Output the [X, Y] coordinate of the center of the cell containing the given text.  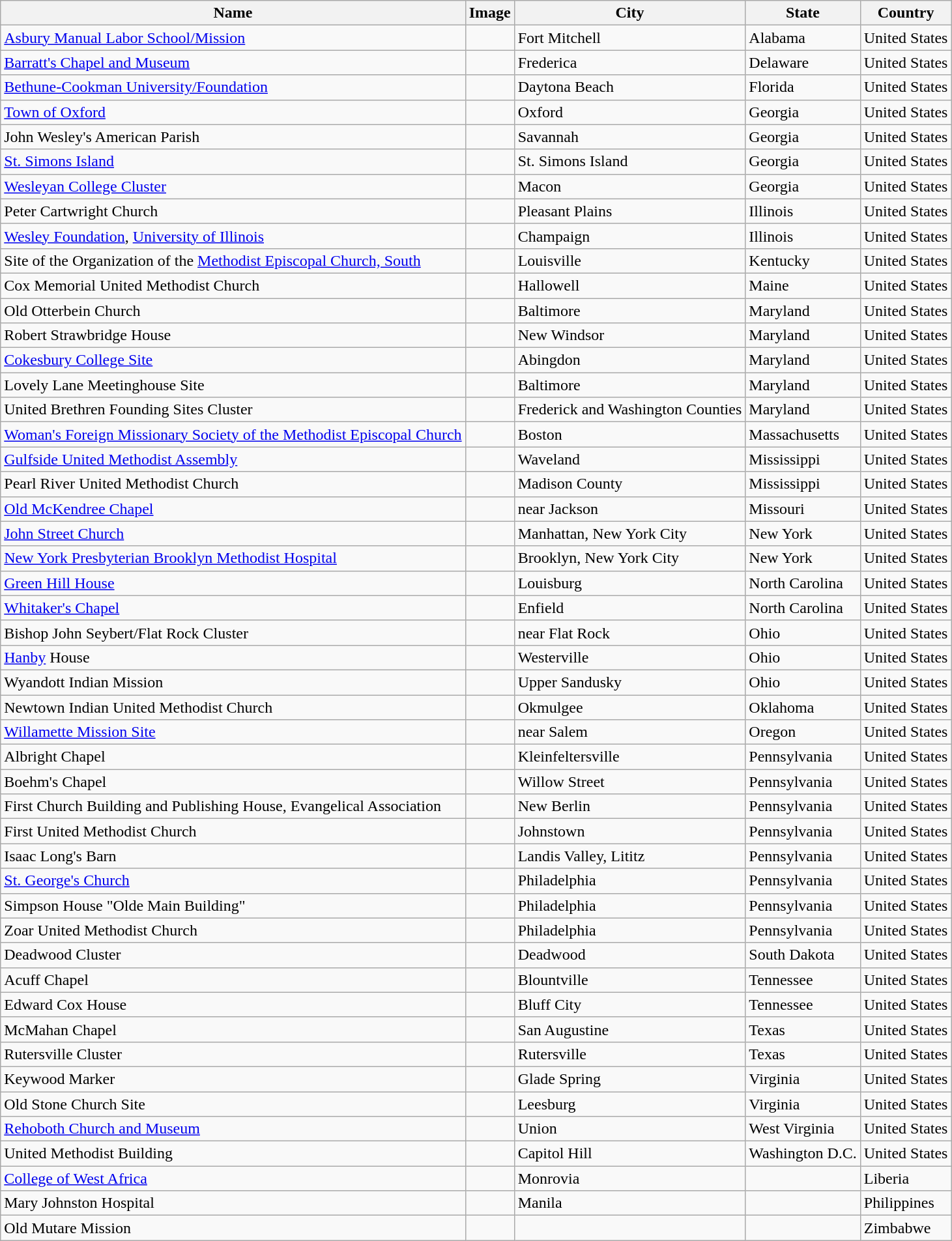
Deadwood [629, 955]
Bluff City [629, 1005]
near Jackson [629, 509]
Madison County [629, 484]
McMahan Chapel [233, 1029]
Union [629, 1129]
Asbury Manual Labor School/Mission [233, 38]
Hallowell [629, 285]
Frederica [629, 63]
Peter Cartwright Church [233, 211]
Albright Chapel [233, 757]
United Brethren Founding Sites Cluster [233, 410]
Pearl River United Methodist Church [233, 484]
Lovely Lane Meetinghouse Site [233, 385]
Old McKendree Chapel [233, 509]
St. George's Church [233, 881]
Oklahoma [803, 707]
Boston [629, 435]
Waveland [629, 459]
Mary Johnston Hospital [233, 1203]
United Methodist Building [233, 1154]
Whitaker's Chapel [233, 608]
New Windsor [629, 335]
Green Hill House [233, 583]
Bethune-Cookman University/Foundation [233, 87]
Keywood Marker [233, 1079]
New Berlin [629, 806]
John Wesley's American Parish [233, 137]
Acuff Chapel [233, 980]
Macon [629, 186]
Alabama [803, 38]
Okmulgee [629, 707]
Capitol Hill [629, 1154]
Simpson House "Olde Main Building" [233, 906]
Deadwood Cluster [233, 955]
Old Stone Church Site [233, 1104]
Robert Strawbridge House [233, 335]
Delaware [803, 63]
South Dakota [803, 955]
College of West Africa [233, 1178]
Abingdon [629, 360]
Kleinfeltersville [629, 757]
Name [233, 13]
Country [906, 13]
Brooklyn, New York City [629, 558]
Savannah [629, 137]
Bishop John Seybert/Flat Rock Cluster [233, 633]
City [629, 13]
Upper Sandusky [629, 682]
Wyandott Indian Mission [233, 682]
Zoar United Methodist Church [233, 930]
Johnstown [629, 831]
San Augustine [629, 1029]
near Flat Rock [629, 633]
Enfield [629, 608]
Site of the Organization of the Methodist Episcopal Church, South [233, 261]
Landis Valley, Lititz [629, 856]
Oxford [629, 112]
West Virginia [803, 1129]
Wesley Foundation, University of Illinois [233, 236]
Barratt's Chapel and Museum [233, 63]
Missouri [803, 509]
Old Mutare Mission [233, 1228]
First Church Building and Publishing House, Evangelical Association [233, 806]
Pleasant Plains [629, 211]
Cokesbury College Site [233, 360]
Rutersville [629, 1054]
Old Otterbein Church [233, 311]
Wesleyan College Cluster [233, 186]
Isaac Long's Barn [233, 856]
Oregon [803, 732]
Kentucky [803, 261]
Frederick and Washington Counties [629, 410]
State [803, 13]
Daytona Beach [629, 87]
Rehoboth Church and Museum [233, 1129]
Westerville [629, 657]
Gulfside United Methodist Assembly [233, 459]
Manila [629, 1203]
First United Methodist Church [233, 831]
Louisburg [629, 583]
Fort Mitchell [629, 38]
Maine [803, 285]
Liberia [906, 1178]
Rutersville Cluster [233, 1054]
Philippines [906, 1203]
Cox Memorial United Methodist Church [233, 285]
Image [490, 13]
Massachusetts [803, 435]
Washington D.C. [803, 1154]
Louisville [629, 261]
Boehm's Chapel [233, 782]
New York Presbyterian Brooklyn Methodist Hospital [233, 558]
Florida [803, 87]
Manhattan, New York City [629, 534]
Hanby House [233, 657]
Glade Spring [629, 1079]
Willamette Mission Site [233, 732]
Edward Cox House [233, 1005]
near Salem [629, 732]
Town of Oxford [233, 112]
Leesburg [629, 1104]
Newtown Indian United Methodist Church [233, 707]
John Street Church [233, 534]
Zimbabwe [906, 1228]
Willow Street [629, 782]
Monrovia [629, 1178]
Blountville [629, 980]
Champaign [629, 236]
Woman's Foreign Missionary Society of the Methodist Episcopal Church [233, 435]
